Output the (x, y) coordinate of the center of the cell containing the given text.  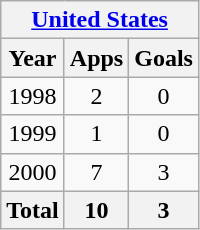
1 (96, 134)
2000 (33, 172)
United States (100, 20)
Goals (164, 58)
10 (96, 210)
Year (33, 58)
Apps (96, 58)
1999 (33, 134)
7 (96, 172)
2 (96, 96)
1998 (33, 96)
Total (33, 210)
